For the text-containing cell, return its midpoint in [x, y] coordinate format. 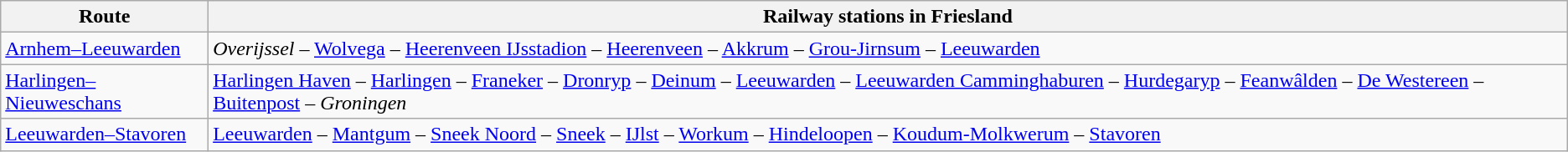
Leeuwarden–Stavoren [105, 134]
Harlingen–Nieuweschans [105, 92]
Arnhem–Leeuwarden [105, 48]
Leeuwarden – Mantgum – Sneek Noord – Sneek – IJlst – Workum – Hindeloopen – Koudum-Molkwerum – Stavoren [888, 134]
Overijssel – Wolvega – Heerenveen IJsstadion – Heerenveen – Akkrum – Grou-Jirnsum – Leeuwarden [888, 48]
Route [105, 17]
Railway stations in Friesland [888, 17]
